Locate the cell with the specified text and output its [X, Y] center coordinate. 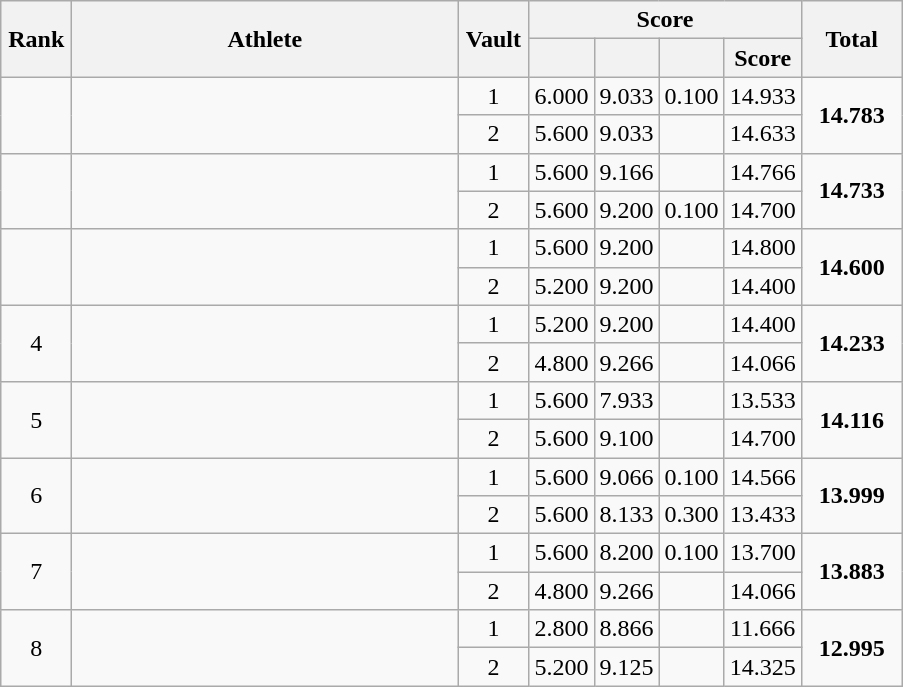
4 [36, 343]
13.999 [852, 496]
9.066 [626, 477]
14.783 [852, 115]
14.116 [852, 419]
7 [36, 572]
7.933 [626, 400]
14.566 [762, 477]
5 [36, 419]
14.600 [852, 267]
8.866 [626, 629]
12.995 [852, 648]
Rank [36, 39]
11.666 [762, 629]
8 [36, 648]
6 [36, 496]
6.000 [562, 96]
14.325 [762, 667]
9.100 [626, 438]
13.533 [762, 400]
14.800 [762, 248]
8.200 [626, 553]
Total [852, 39]
14.733 [852, 191]
14.933 [762, 96]
9.125 [626, 667]
14.766 [762, 172]
2.800 [562, 629]
8.133 [626, 515]
Vault [494, 39]
13.433 [762, 515]
0.300 [692, 515]
9.166 [626, 172]
14.233 [852, 343]
13.700 [762, 553]
Athlete [265, 39]
13.883 [852, 572]
14.633 [762, 134]
